Search for the cell housing the specified text and yield its [X, Y] center coordinate. 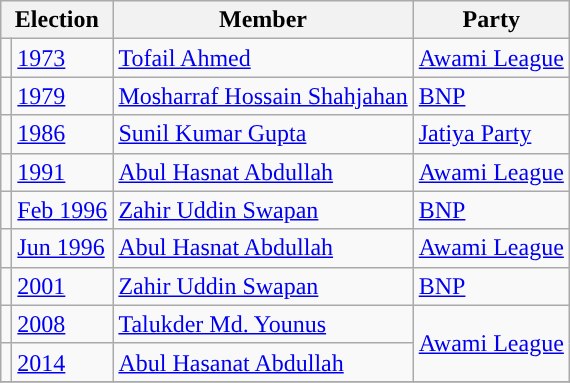
2014 [62, 362]
Abul Hasanat Abdullah [263, 362]
Mosharraf Hossain Shahjahan [263, 96]
2001 [62, 286]
Jatiya Party [491, 134]
Tofail Ahmed [263, 58]
1979 [62, 96]
2008 [62, 324]
Member [263, 20]
Election [57, 20]
Talukder Md. Younus [263, 324]
Sunil Kumar Gupta [263, 134]
Jun 1996 [62, 248]
Party [491, 20]
1986 [62, 134]
1991 [62, 172]
Feb 1996 [62, 210]
1973 [62, 58]
